Pinpoint the cell where the given text exists, returning its (X, Y) midpoint coordinate. 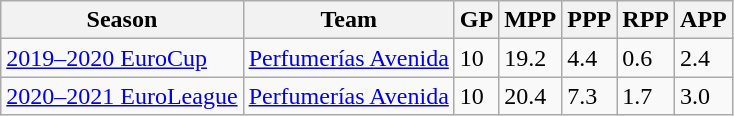
0.6 (646, 58)
2019–2020 EuroCup (122, 58)
2.4 (704, 58)
19.2 (530, 58)
2020–2021 EuroLeague (122, 96)
1.7 (646, 96)
PPP (590, 20)
RPP (646, 20)
Season (122, 20)
4.4 (590, 58)
GP (476, 20)
20.4 (530, 96)
APP (704, 20)
Team (348, 20)
MPP (530, 20)
7.3 (590, 96)
3.0 (704, 96)
